For the text-containing cell, return its midpoint in (X, Y) coordinate format. 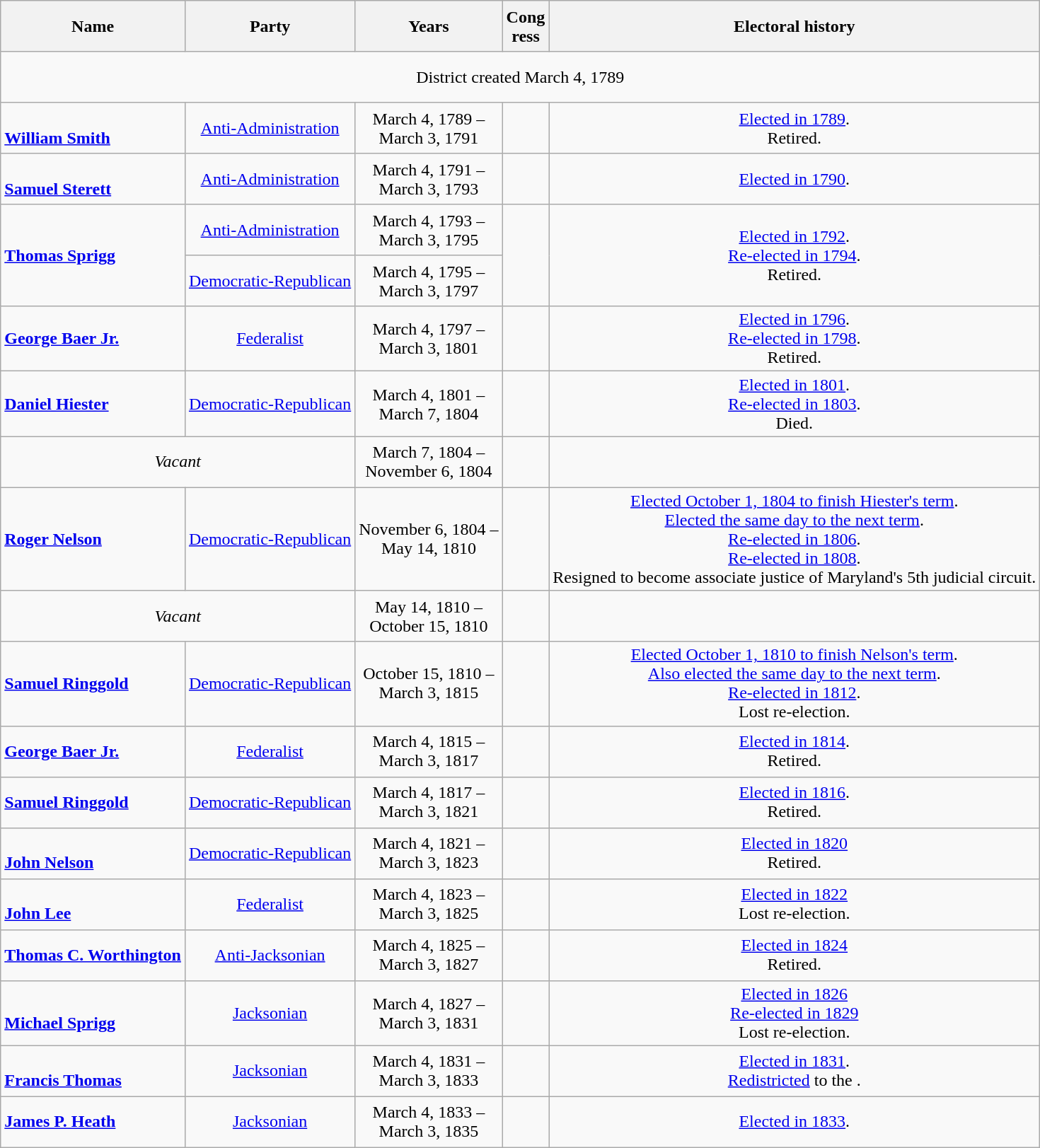
Elected in 1790. (795, 179)
Michael Sprigg (93, 1013)
March 4, 1831 –March 3, 1833 (429, 1071)
March 4, 1833 –March 3, 1835 (429, 1122)
March 4, 1825 –March 3, 1827 (429, 955)
Elected in 1833. (795, 1122)
Congress (526, 26)
James P. Heath (93, 1122)
Daniel Hiester (93, 404)
Elected October 1, 1810 to finish Nelson's term.Also elected the same day to the next term.Re-elected in 1812.Lost re-election. (795, 683)
March 4, 1821 –March 3, 1823 (429, 853)
John Lee (93, 904)
Party (270, 26)
Elected in 1796.Re-elected in 1798.Retired. (795, 339)
Elected in 1789.Retired. (795, 128)
Francis Thomas (93, 1071)
Elected in 1816.Retired. (795, 802)
March 4, 1789 –March 3, 1791 (429, 128)
November 6, 1804 –May 14, 1810 (429, 539)
Thomas C. Worthington (93, 955)
Anti-Jacksonian (270, 955)
Thomas Sprigg (93, 255)
October 15, 1810 –March 3, 1815 (429, 683)
John Nelson (93, 853)
May 14, 1810 –October 15, 1810 (429, 616)
Years (429, 26)
Elected in 1831.Redistricted to the . (795, 1071)
March 4, 1823 –March 3, 1825 (429, 904)
District created March 4, 1789 (521, 77)
March 4, 1793 –March 3, 1795 (429, 230)
Elected in 1814.Retired. (795, 751)
March 4, 1827 –March 3, 1831 (429, 1013)
Elected in 1820Retired. (795, 853)
Elected in 1792.Re-elected in 1794.Retired. (795, 255)
Elected in 1824Retired. (795, 955)
William Smith (93, 128)
Elected in 1801.Re-elected in 1803.Died. (795, 404)
Electoral history (795, 26)
Elected in 1826Re-elected in 1829Lost re-election. (795, 1013)
March 4, 1797 –March 3, 1801 (429, 339)
March 4, 1795 –March 3, 1797 (429, 281)
Roger Nelson (93, 539)
Name (93, 26)
March 4, 1815 –March 3, 1817 (429, 751)
March 7, 1804 –November 6, 1804 (429, 462)
March 4, 1791 –March 3, 1793 (429, 179)
March 4, 1801 –March 7, 1804 (429, 404)
Samuel Sterett (93, 179)
March 4, 1817 –March 3, 1821 (429, 802)
Elected in 1822Lost re-election. (795, 904)
